Locate the cell with the specified text and output its [X, Y] center coordinate. 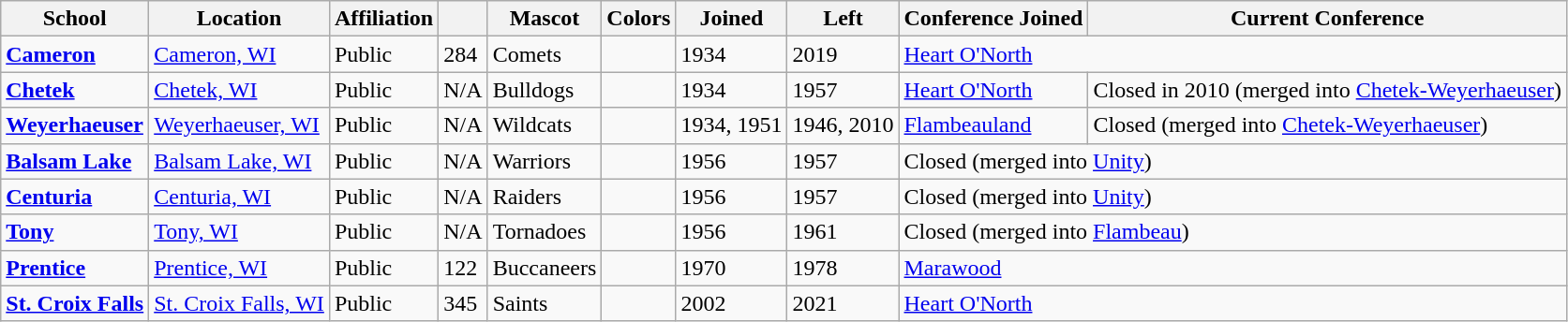
St. Croix Falls, WI [240, 303]
Chetek [75, 90]
Bulldogs [545, 90]
Flambeauland [993, 125]
Comets [545, 54]
1946, 2010 [844, 125]
Cameron [75, 54]
122 [463, 268]
Left [844, 19]
Balsam Lake, WI [240, 161]
1961 [844, 232]
Wildcats [545, 125]
Raiders [545, 197]
Tony [75, 232]
Weyerhaeuser, WI [240, 125]
St. Croix Falls [75, 303]
2019 [844, 54]
Chetek, WI [240, 90]
Prentice, WI [240, 268]
Weyerhaeuser [75, 125]
Closed (merged into Chetek-Weyerhaeuser) [1327, 125]
Location [240, 19]
1970 [731, 268]
Joined [731, 19]
1978 [844, 268]
Closed in 2010 (merged into Chetek-Weyerhaeuser) [1327, 90]
Mascot [545, 19]
Balsam Lake [75, 161]
Tony, WI [240, 232]
Colors [639, 19]
Buccaneers [545, 268]
345 [463, 303]
Prentice [75, 268]
1934, 1951 [731, 125]
284 [463, 54]
School [75, 19]
2002 [731, 303]
Affiliation [383, 19]
Warriors [545, 161]
Tornadoes [545, 232]
Cameron, WI [240, 54]
Current Conference [1327, 19]
Centuria, WI [240, 197]
Centuria [75, 197]
Saints [545, 303]
Closed (merged into Flambeau) [1232, 232]
Conference Joined [993, 19]
Marawood [1232, 268]
2021 [844, 303]
